Return (X, Y) of the center of cell containing provided text 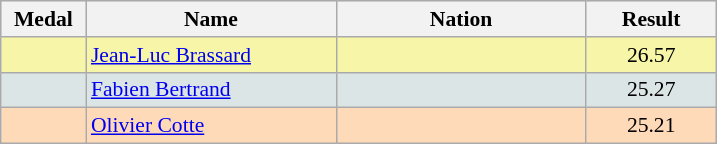
Result (651, 19)
Jean-Luc Brassard (211, 55)
Medal (44, 19)
Olivier Cotte (211, 126)
26.57 (651, 55)
Fabien Bertrand (211, 90)
25.21 (651, 126)
Nation (461, 19)
Name (211, 19)
25.27 (651, 90)
